Determine the (x, y) coordinate at the center of the cell enclosing the given text.  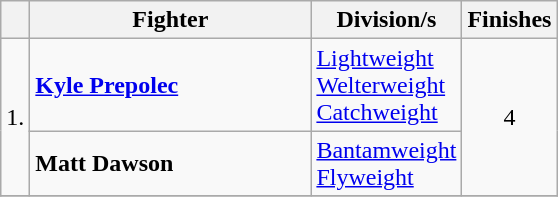
Lightweight Welterweight Catchweight (386, 85)
1. (16, 118)
Finishes (510, 20)
Bantamweight Flyweight (386, 164)
Division/s (386, 20)
Fighter (170, 20)
4 (510, 118)
Matt Dawson (170, 164)
Kyle Prepolec (170, 85)
